For the text-containing cell, return its midpoint in [x, y] coordinate format. 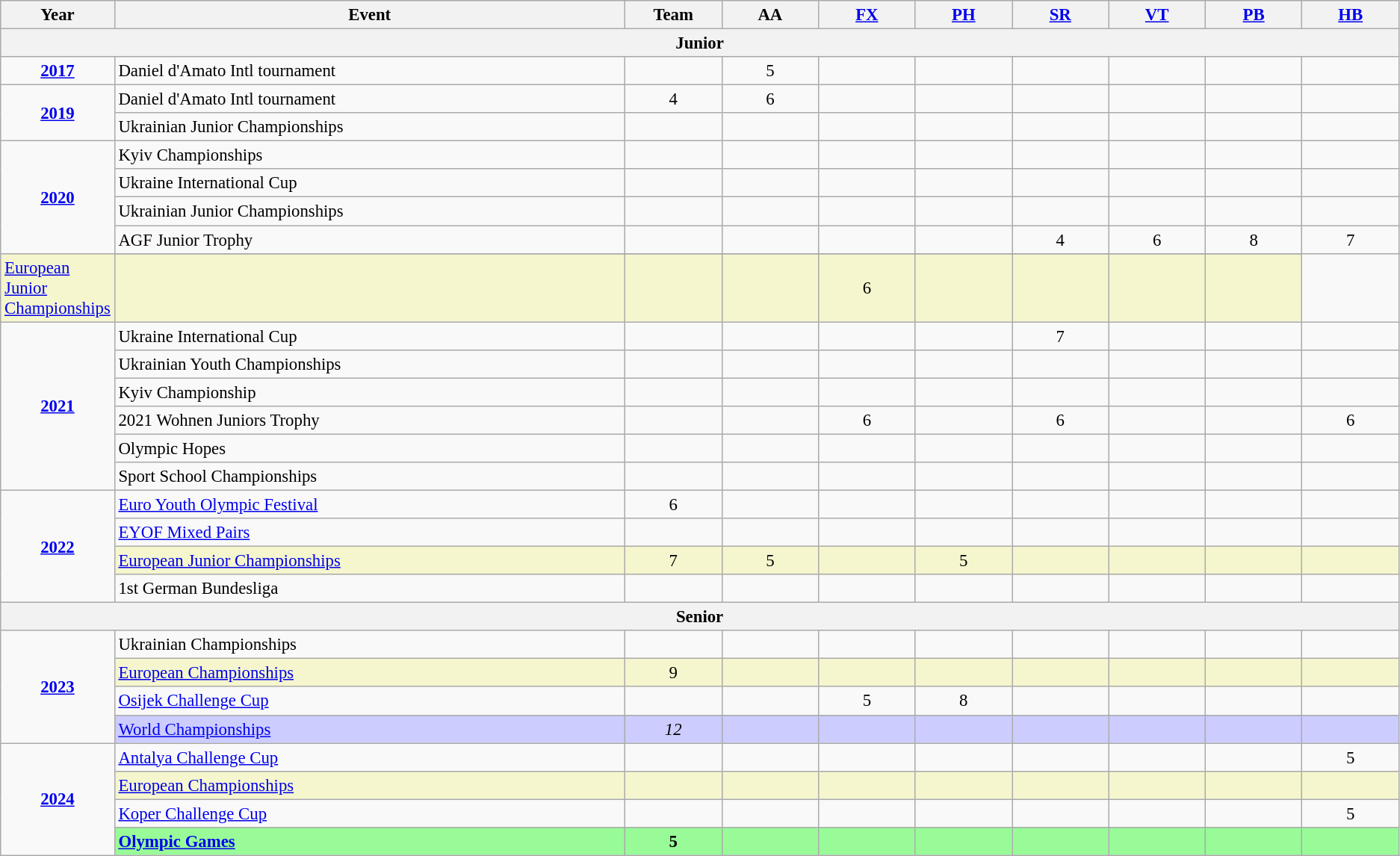
Olympic Games [369, 842]
2022 [58, 546]
9 [673, 673]
HB [1351, 15]
Ukrainian Championships [369, 645]
Year [58, 15]
Junior [700, 43]
VT [1156, 15]
2017 [58, 71]
Euro Youth Olympic Festival [369, 504]
1st German Bundesliga [369, 589]
Olympic Hopes [369, 448]
Sport School Championships [369, 477]
2020 [58, 197]
AGF Junior Trophy [369, 240]
Koper Challenge Cup [369, 813]
Event [369, 15]
SR [1061, 15]
AA [769, 15]
2019 [58, 114]
FX [867, 15]
EYOF Mixed Pairs [369, 533]
2023 [58, 686]
World Championships [369, 729]
12 [673, 729]
Kyiv Championship [369, 392]
Kyiv Championships [369, 155]
2021 [58, 406]
Osijek Challenge Cup [369, 701]
2021 Wohnen Juniors Trophy [369, 421]
PH [964, 15]
2024 [58, 799]
Antalya Challenge Cup [369, 757]
Ukrainian Youth Championships [369, 364]
Senior [700, 617]
PB [1254, 15]
Team [673, 15]
